Return (X, Y) of the center of cell containing provided text 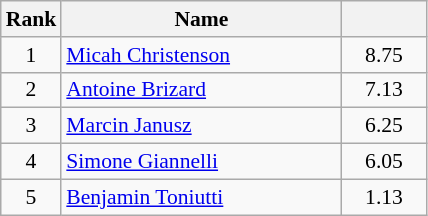
Antoine Brizard (201, 90)
Rank (32, 19)
Benjamin Toniutti (201, 197)
8.75 (384, 55)
1 (32, 55)
Name (201, 19)
Simone Giannelli (201, 162)
3 (32, 126)
2 (32, 90)
Marcin Janusz (201, 126)
7.13 (384, 90)
Micah Christenson (201, 55)
4 (32, 162)
5 (32, 197)
6.25 (384, 126)
6.05 (384, 162)
1.13 (384, 197)
